For the text-containing cell, return its midpoint in [x, y] coordinate format. 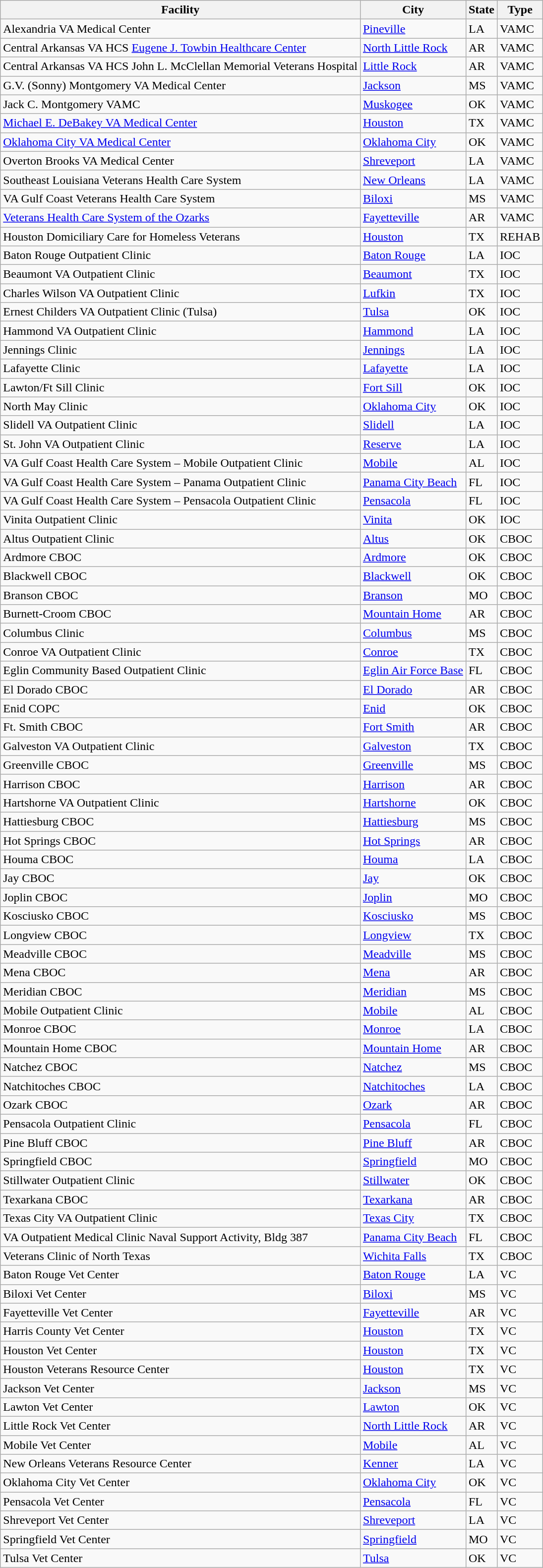
Hartshorne [413, 803]
Central Arkansas VA HCS Eugene J. Towbin Healthcare Center [181, 48]
Natchitoches CBOC [181, 1086]
VA Gulf Coast Health Care System – Mobile Outpatient Clinic [181, 463]
El Dorado [413, 690]
Pine Bluff CBOC [181, 1142]
G.V. (Sonny) Montgomery VA Medical Center [181, 85]
Columbus Clinic [181, 633]
Branson [413, 595]
Wichita Falls [413, 1256]
Joplin CBOC [181, 897]
Ozark CBOC [181, 1105]
Joplin [413, 897]
Stillwater Outpatient Clinic [181, 1181]
Little Rock Vet Center [181, 1426]
Pine Bluff [413, 1142]
Springfield CBOC [181, 1162]
Oklahoma City Vet Center [181, 1483]
Lawton [413, 1407]
Ozark [413, 1105]
Mobile Vet Center [181, 1445]
Natchitoches [413, 1086]
Hot Springs [413, 841]
Houma [413, 860]
Ft. Smith CBOC [181, 727]
Meridian CBOC [181, 992]
Texas City [413, 1218]
Shreveport Vet Center [181, 1520]
Veterans Clinic of North Texas [181, 1256]
Blackwell [413, 576]
Charles Wilson VA Outpatient Clinic [181, 293]
Longview CBOC [181, 935]
Texarkana CBOC [181, 1199]
Mena [413, 973]
Vinita [413, 519]
Jay [413, 878]
Fayetteville Vet Center [181, 1313]
City [413, 10]
Conroe VA Outpatient Clinic [181, 652]
Slidell VA Outpatient Clinic [181, 425]
Kosciusko CBOC [181, 916]
Vinita Outpatient Clinic [181, 519]
Ernest Childers VA Outpatient Clinic (Tulsa) [181, 312]
Longview [413, 935]
Pensacola Vet Center [181, 1502]
Greenville CBOC [181, 765]
Alexandria VA Medical Center [181, 29]
State [481, 10]
Meridian [413, 992]
Hot Springs CBOC [181, 841]
Muskogee [413, 104]
El Dorado CBOC [181, 690]
Branson CBOC [181, 595]
Houston Domiciliary Care for Homeless Veterans [181, 237]
North May Clinic [181, 406]
Harrison [413, 784]
Little Rock [413, 66]
Jack C. Montgomery VAMC [181, 104]
Lawton/Ft Sill Clinic [181, 387]
Enid COPC [181, 708]
New Orleans Veterans Resource Center [181, 1464]
Kenner [413, 1464]
Natchez CBOC [181, 1067]
Conroe [413, 652]
Houma CBOC [181, 860]
Houston Veterans Resource Center [181, 1369]
Springfield Vet Center [181, 1539]
REHAB [520, 237]
Central Arkansas VA HCS John L. McClellan Memorial Veterans Hospital [181, 66]
Fort Smith [413, 727]
Eglin Air Force Base [413, 671]
Texarkana [413, 1199]
Jackson Vet Center [181, 1388]
Hammond VA Outpatient Clinic [181, 331]
St. John VA Outpatient Clinic [181, 444]
Hattiesburg CBOC [181, 821]
Texas City VA Outpatient Clinic [181, 1218]
New Orleans [413, 180]
Baton Rouge Outpatient Clinic [181, 255]
VA Gulf Coast Health Care System – Pensacola Outpatient Clinic [181, 501]
Altus Outpatient Clinic [181, 538]
VA Gulf Coast Veterans Health Care System [181, 198]
VA Gulf Coast Health Care System – Panama Outpatient Clinic [181, 482]
Blackwell CBOC [181, 576]
Monroe CBOC [181, 1029]
Jay CBOC [181, 878]
Stillwater [413, 1181]
Houston Vet Center [181, 1350]
Baton Rouge Vet Center [181, 1275]
Hattiesburg [413, 821]
Beaumont VA Outpatient Clinic [181, 274]
Overton Brooks VA Medical Center [181, 161]
Lawton Vet Center [181, 1407]
Jennings [413, 350]
Type [520, 10]
Columbus [413, 633]
Lafayette Clinic [181, 369]
Michael E. DeBakey VA Medical Center [181, 123]
Harris County Vet Center [181, 1331]
Mena CBOC [181, 973]
Greenville [413, 765]
Pensacola Outpatient Clinic [181, 1124]
Jennings Clinic [181, 350]
Natchez [413, 1067]
Pineville [413, 29]
Veterans Health Care System of the Ozarks [181, 217]
Enid [413, 708]
Meadville [413, 954]
Beaumont [413, 274]
Mobile Outpatient Clinic [181, 1010]
Kosciusko [413, 916]
Galveston VA Outpatient Clinic [181, 746]
Reserve [413, 444]
Hammond [413, 331]
Monroe [413, 1029]
Galveston [413, 746]
Tulsa Vet Center [181, 1558]
Altus [413, 538]
Harrison CBOC [181, 784]
Fort Sill [413, 387]
Hartshorne VA Outpatient Clinic [181, 803]
Burnett-Croom CBOC [181, 614]
Facility [181, 10]
Meadville CBOC [181, 954]
Oklahoma City VA Medical Center [181, 142]
Slidell [413, 425]
Mountain Home CBOC [181, 1048]
Biloxi Vet Center [181, 1294]
Southeast Louisiana Veterans Health Care System [181, 180]
Ardmore CBOC [181, 558]
Eglin Community Based Outpatient Clinic [181, 671]
VA Outpatient Medical Clinic Naval Support Activity, Bldg 387 [181, 1237]
Ardmore [413, 558]
Lufkin [413, 293]
Lafayette [413, 369]
